Scan for the cell matching the given text and deliver its (x, y) coordinate at center. 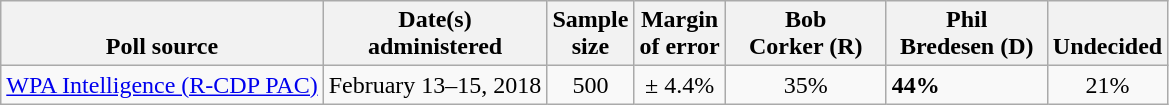
Samplesize (590, 34)
Marginof error (680, 34)
21% (1107, 85)
Undecided (1107, 34)
WPA Intelligence (R-CDP PAC) (162, 85)
44% (966, 85)
BobCorker (R) (806, 34)
500 (590, 85)
PhilBredesen (D) (966, 34)
Poll source (162, 34)
Date(s)administered (435, 34)
35% (806, 85)
February 13–15, 2018 (435, 85)
± 4.4% (680, 85)
